Search for the cell housing the specified text and yield its [x, y] center coordinate. 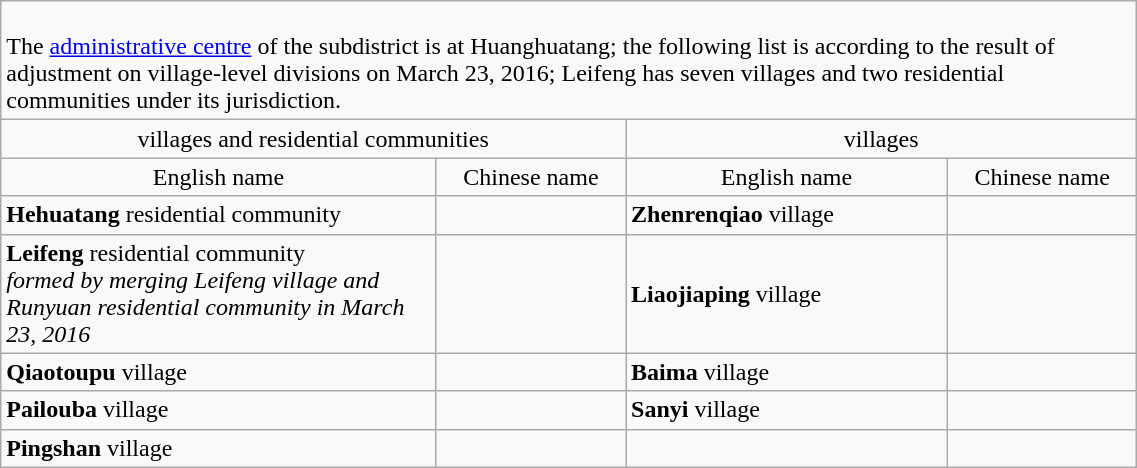
Sanyi village [787, 410]
Pailouba village [218, 410]
Pingshan village [218, 448]
Qiaotoupu village [218, 372]
villages [882, 139]
Zhenrenqiao village [787, 215]
Baima village [787, 372]
Leifeng residential communityformed by merging Leifeng village and Runyuan residential community in March 23, 2016 [218, 294]
Liaojiaping village [787, 294]
villages and residential communities [314, 139]
Hehuatang residential community [218, 215]
